Search for the cell housing the specified text and yield its (X, Y) center coordinate. 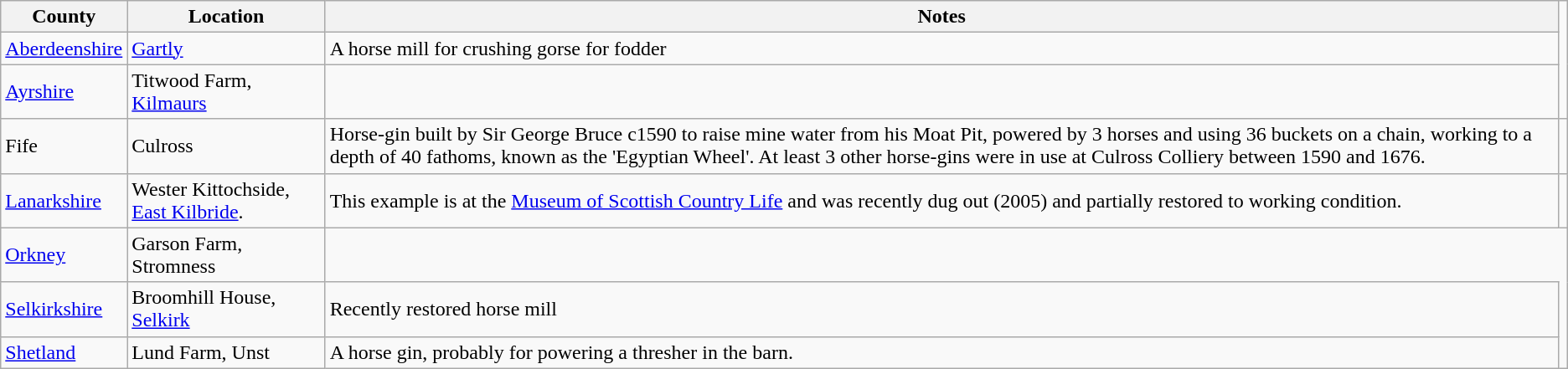
County (64, 17)
Orkney (64, 254)
A horse gin, probably for powering a thresher in the barn. (941, 352)
Titwood Farm, Kilmaurs (226, 92)
Gartly (226, 49)
This example is at the Museum of Scottish Country Life and was recently dug out (2005) and partially restored to working condition. (941, 201)
Recently restored horse mill (941, 310)
A horse mill for crushing gorse for fodder (941, 49)
Garson Farm, Stromness (226, 254)
Notes (941, 17)
Broomhill House, Selkirk (226, 310)
Location (226, 17)
Fife (64, 146)
Culross (226, 146)
Wester Kittochside, East Kilbride. (226, 201)
Ayrshire (64, 92)
Lanarkshire (64, 201)
Shetland (64, 352)
Lund Farm, Unst (226, 352)
Selkirkshire (64, 310)
Aberdeenshire (64, 49)
